For the text-containing cell, return its midpoint in [X, Y] coordinate format. 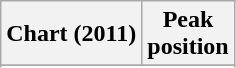
Chart (2011) [72, 34]
Peakposition [188, 34]
